Output the [X, Y] coordinate of the center of the cell containing the given text.  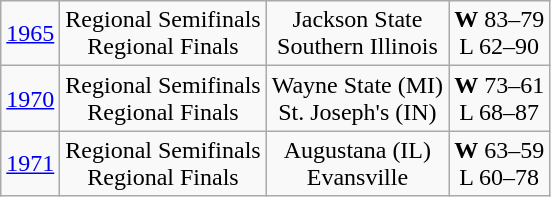
Augustana (IL)Evansville [357, 164]
W 83–79L 62–90 [500, 34]
Wayne State (MI)St. Joseph's (IN) [357, 98]
Jackson StateSouthern Illinois [357, 34]
1965 [30, 34]
W 63–59L 60–78 [500, 164]
1970 [30, 98]
1971 [30, 164]
W 73–61L 68–87 [500, 98]
